Return [x, y] of the center of cell containing provided text 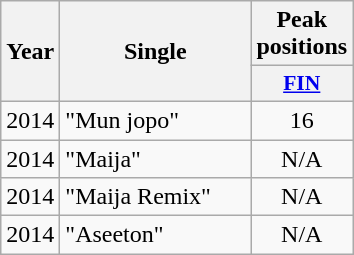
FIN [302, 84]
"Mun jopo" [156, 120]
"Maija" [156, 159]
"Aseeton" [156, 235]
Peak positions [302, 34]
Single [156, 52]
Year [30, 52]
"Maija Remix" [156, 197]
16 [302, 120]
